Output the (X, Y) coordinate of the center of the cell containing the given text.  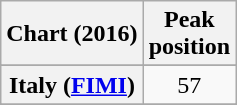
Italy (FIMI) (72, 85)
Peakposition (189, 34)
57 (189, 85)
Chart (2016) (72, 34)
